Output the (x, y) coordinate of the center of the cell containing the given text.  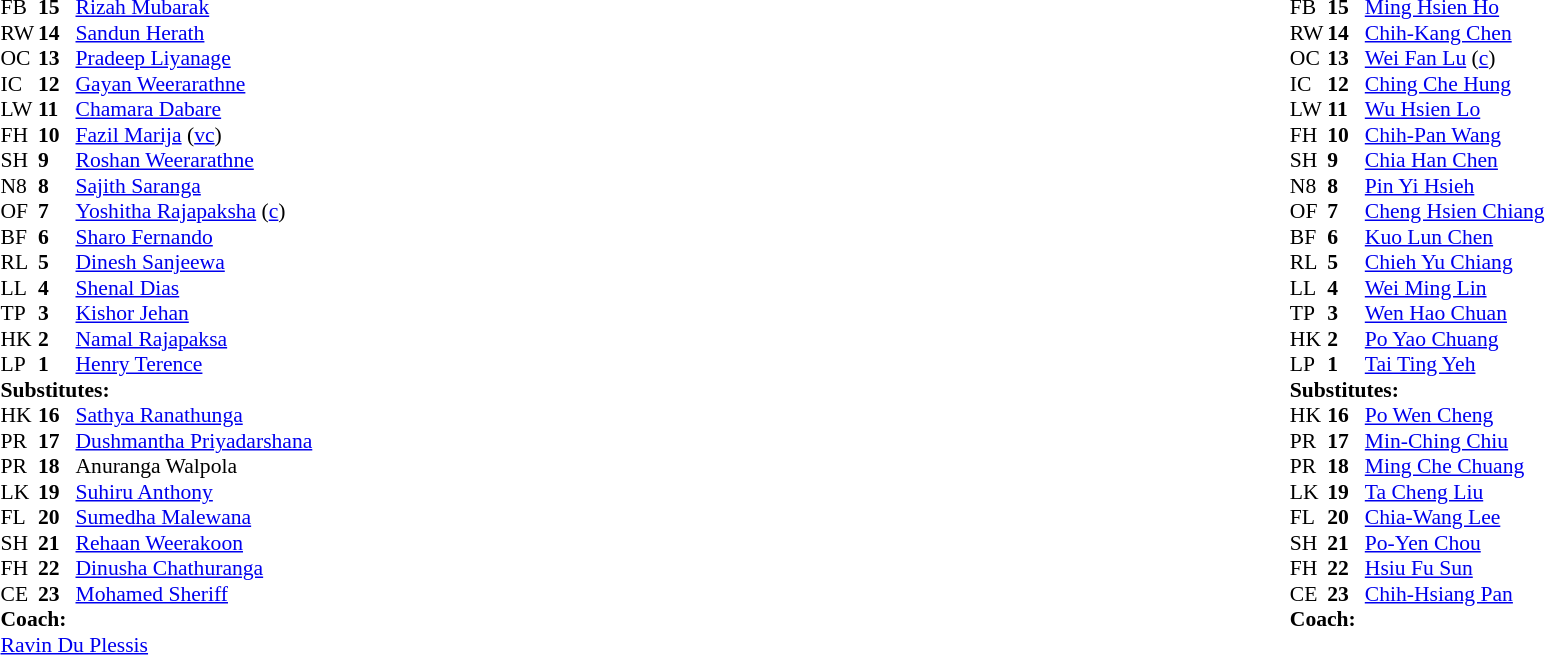
Po Yao Chuang (1455, 339)
Dinusha Chathuranga (194, 569)
Mohamed Sheriff (194, 594)
Dushmantha Priyadarshana (194, 441)
Suhiru Anthony (194, 492)
Ching Che Hung (1455, 84)
Po-Yen Chou (1455, 543)
Gayan Weerarathne (194, 84)
Sathya Ranathunga (194, 415)
Dinesh Sanjeewa (194, 263)
Sajith Saranga (194, 186)
Tai Ting Yeh (1455, 365)
Chamara Dabare (194, 109)
Chia-Wang Lee (1455, 517)
Wei Ming Lin (1455, 288)
Chih-Kang Chen (1455, 33)
Kishor Jehan (194, 313)
Sumedha Malewana (194, 517)
Anuranga Walpola (194, 467)
Rehaan Weerakoon (194, 543)
Chia Han Chen (1455, 161)
Po Wen Cheng (1455, 415)
Shenal Dias (194, 288)
Ta Cheng Liu (1455, 492)
Wu Hsien Lo (1455, 109)
Pradeep Liyanage (194, 59)
Min-Ching Chiu (1455, 441)
Yoshitha Rajapaksha (c) (194, 211)
Henry Terence (194, 365)
Pin Yi Hsieh (1455, 186)
Wen Hao Chuan (1455, 313)
Hsiu Fu Sun (1455, 569)
Kuo Lun Chen (1455, 237)
Chieh Yu Chiang (1455, 263)
Sharo Fernando (194, 237)
Fazil Marija (vc) (194, 135)
Ming Che Chuang (1455, 467)
Sandun Herath (194, 33)
Wei Fan Lu (c) (1455, 59)
Roshan Weerarathne (194, 161)
Cheng Hsien Chiang (1455, 211)
Chih-Pan Wang (1455, 135)
Chih-Hsiang Pan (1455, 594)
Namal Rajapaksa (194, 339)
